Extract the [X, Y] coordinate from the center of the cell holding the provided text.  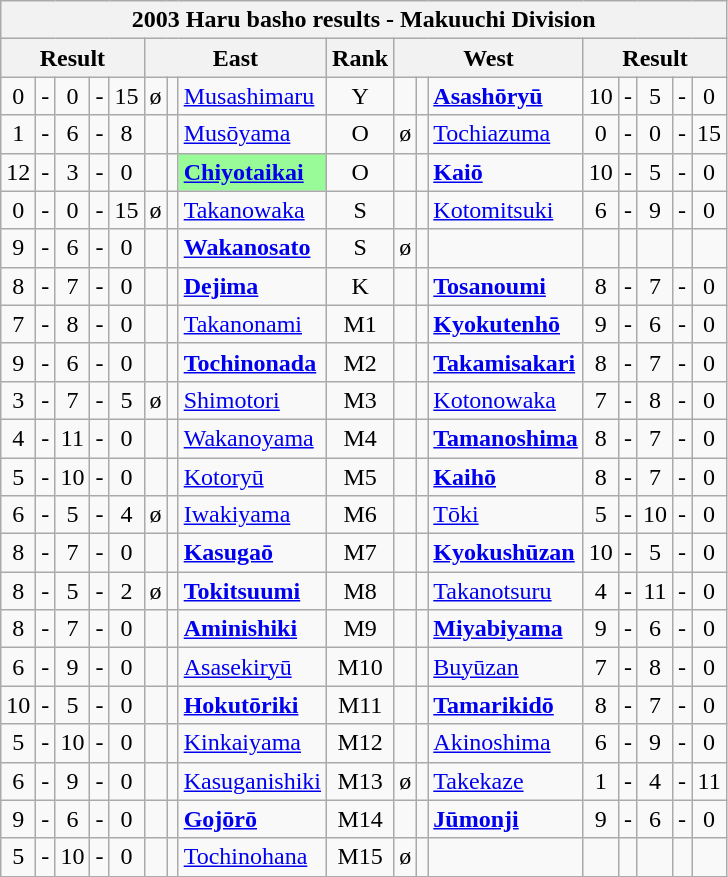
Miyabiyama [506, 629]
Dejima [252, 286]
Aminishiki [252, 629]
Tochinohana [252, 857]
M13 [360, 781]
M3 [360, 400]
East [236, 58]
Tochinonada [252, 362]
Iwakiyama [252, 515]
Kinkaiyama [252, 743]
M7 [360, 553]
M8 [360, 591]
Takanowaka [252, 210]
Musōyama [252, 134]
Asasekiryū [252, 667]
M12 [360, 743]
Wakanoyama [252, 438]
Buyūzan [506, 667]
Tōki [506, 515]
Kyokushūzan [506, 553]
Jūmonji [506, 819]
Y [360, 96]
Kotomitsuki [506, 210]
Takanonami [252, 324]
M10 [360, 667]
K [360, 286]
M1 [360, 324]
Kyokutenhō [506, 324]
Takekaze [506, 781]
Gojōrō [252, 819]
West [489, 58]
Rank [360, 58]
Chiyotaikai [252, 172]
2 [126, 591]
M5 [360, 477]
Musashimaru [252, 96]
Kaiō [506, 172]
Kotoryū [252, 477]
M14 [360, 819]
M9 [360, 629]
Kaihō [506, 477]
2003 Haru basho results - Makuuchi Division [364, 20]
Kasuganishiki [252, 781]
Tochiazuma [506, 134]
Takamisakari [506, 362]
Takanotsuru [506, 591]
M11 [360, 705]
Tamarikidō [506, 705]
Shimotori [252, 400]
Akinoshima [506, 743]
Kotonowaka [506, 400]
Tosanoumi [506, 286]
Wakanosato [252, 248]
M6 [360, 515]
M4 [360, 438]
M15 [360, 857]
M2 [360, 362]
Tamanoshima [506, 438]
Asashōryū [506, 96]
Kasugaō [252, 553]
Hokutōriki [252, 705]
12 [18, 172]
Tokitsuumi [252, 591]
